Output the (X, Y) coordinate of the center of the cell containing the given text.  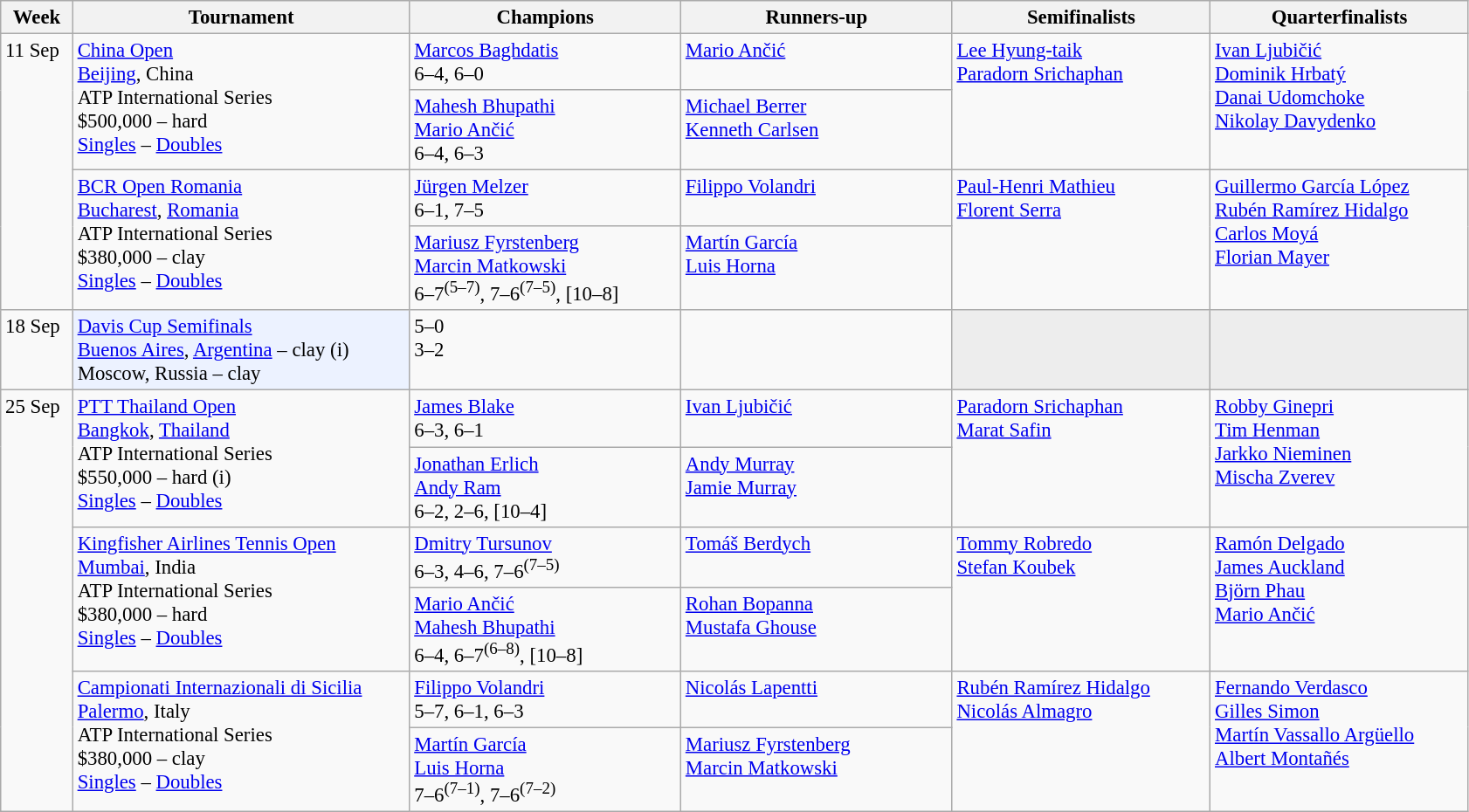
5–0 3–2 (545, 351)
Campionati Internazionali di Sicilia Palermo, ItalyATP International Series $380,000 – clay Singles – Doubles (241, 742)
Paradorn Srichaphan Marat Safin (1081, 458)
Mariusz Fyrstenberg Marcin Matkowski 6–7(5–7), 7–6(7–5), [10–8] (545, 268)
11 Sep (37, 173)
Tomáš Berdych (817, 557)
Marcos Baghdatis 6–4, 6–0 (545, 63)
Mario Ančić Mahesh Bhupathi6–4, 6–7(6–8), [10–8] (545, 629)
Week (37, 17)
James Blake 6–3, 6–1 (545, 419)
Tommy Robredo Stefan Koubek (1081, 599)
China Open Beijing, ChinaATP International Series$500,000 – hard Singles – Doubles (241, 102)
Tournament (241, 17)
Filippo Volandri5–7, 6–1, 6–3 (545, 700)
Davis Cup Semifinals Buenos Aires, Argentina – clay (i) Moscow, Russia – clay (241, 351)
Jonathan Erlich Andy Ram 6–2, 2–6, [10–4] (545, 487)
Quarterfinalists (1340, 17)
Ivan Ljubičić Dominik Hrbatý Danai Udomchoke Nikolay Davydenko (1340, 102)
Mahesh Bhupathi Mario Ančić 6–4, 6–3 (545, 130)
PTT Thailand Open Bangkok, ThailandATP International Series$550,000 – hard (i) Singles – Doubles (241, 458)
Fernando Verdasco Gilles Simon Martín Vassallo Argüello Albert Montañés (1340, 742)
Robby Ginepri Tim Henman Jarkko Nieminen Mischa Zverev (1340, 458)
Rubén Ramírez Hidalgo Nicolás Almagro (1081, 742)
Martín García Luis Horna 7–6(7–1), 7–6(7–2) (545, 769)
Martín García Luis Horna (817, 268)
Ramón Delgado James Auckland Björn Phau Mario Ančić (1340, 599)
Rohan Bopanna Mustafa Ghouse (817, 629)
25 Sep (37, 601)
Dmitry Tursunov6–3, 4–6, 7–6(7–5) (545, 557)
Kingfisher Airlines Tennis Open Mumbai, IndiaATP International Series$380,000 – hard Singles – Doubles (241, 599)
Champions (545, 17)
Guillermo García López Rubén Ramírez Hidalgo Carlos Moyá Florian Mayer (1340, 241)
18 Sep (37, 351)
Lee Hyung-taik Paradorn Srichaphan (1081, 102)
Jürgen Melzer6–1, 7–5 (545, 199)
Mariusz Fyrstenberg Marcin Matkowski (817, 769)
Paul-Henri Mathieu Florent Serra (1081, 241)
Filippo Volandri (817, 199)
Mario Ančić (817, 63)
Runners-up (817, 17)
BCR Open Romania Bucharest, RomaniaATP International Series$380,000 – clay Singles – Doubles (241, 241)
Nicolás Lapentti (817, 700)
Andy Murray Jamie Murray (817, 487)
Semifinalists (1081, 17)
Ivan Ljubičić (817, 419)
Michael Berrer Kenneth Carlsen (817, 130)
